Search for the cell housing the specified text and yield its [X, Y] center coordinate. 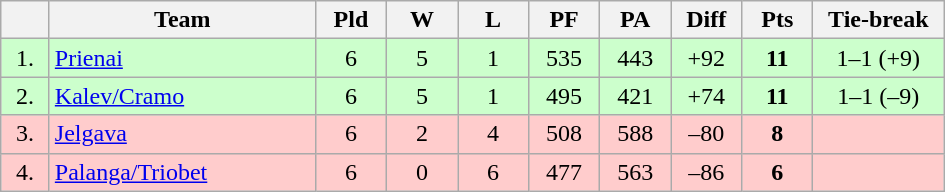
443 [636, 58]
421 [636, 96]
Jelgava [182, 134]
508 [564, 134]
Palanga/Triobet [182, 172]
1–1 (–9) [878, 96]
+74 [706, 96]
–80 [706, 134]
2 [422, 134]
PF [564, 20]
3. [26, 134]
535 [564, 58]
0 [422, 172]
2. [26, 96]
Pts [778, 20]
Prienai [182, 58]
4 [494, 134]
Tie-break [878, 20]
477 [564, 172]
+92 [706, 58]
Team [182, 20]
Kalev/Cramo [182, 96]
Pld [350, 20]
W [422, 20]
588 [636, 134]
1–1 (+9) [878, 58]
495 [564, 96]
8 [778, 134]
L [494, 20]
Diff [706, 20]
PA [636, 20]
4. [26, 172]
–86 [706, 172]
1. [26, 58]
563 [636, 172]
